Locate the cell with the specified text and output its [X, Y] center coordinate. 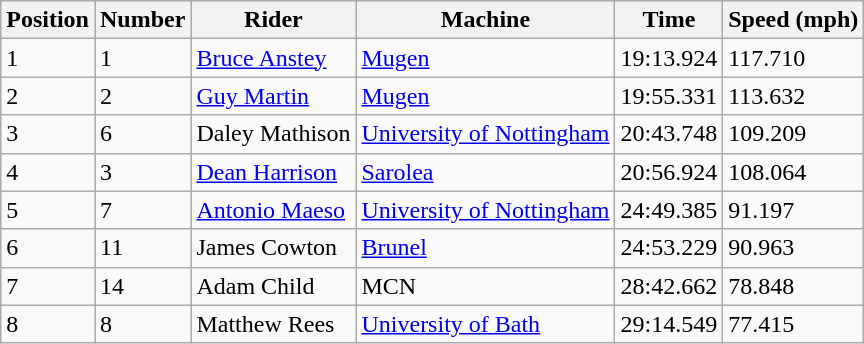
14 [142, 286]
29:14.549 [669, 324]
Rider [274, 20]
Position [48, 20]
28:42.662 [669, 286]
108.064 [794, 172]
24:49.385 [669, 210]
MCN [486, 286]
78.848 [794, 286]
Matthew Rees [274, 324]
Sarolea [486, 172]
117.710 [794, 58]
113.632 [794, 96]
5 [48, 210]
Daley Mathison [274, 134]
24:53.229 [669, 248]
4 [48, 172]
90.963 [794, 248]
James Cowton [274, 248]
University of Bath [486, 324]
19:13.924 [669, 58]
Number [142, 20]
Brunel [486, 248]
Antonio Maeso [274, 210]
77.415 [794, 324]
Dean Harrison [274, 172]
20:43.748 [669, 134]
109.209 [794, 134]
Speed (mph) [794, 20]
Bruce Anstey [274, 58]
20:56.924 [669, 172]
Machine [486, 20]
Guy Martin [274, 96]
11 [142, 248]
Time [669, 20]
19:55.331 [669, 96]
91.197 [794, 210]
Adam Child [274, 286]
